Pinpoint the cell where the given text exists, returning its [x, y] midpoint coordinate. 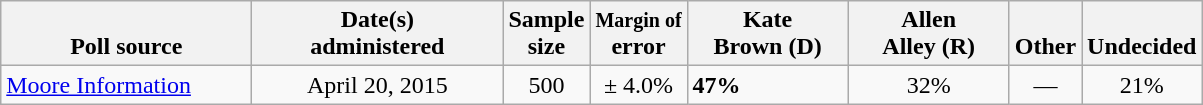
KateBrown (D) [768, 34]
21% [1142, 85]
AllenAlley (R) [928, 34]
Undecided [1142, 34]
Moore Information [126, 85]
Poll source [126, 34]
Margin oferror [638, 34]
Samplesize [546, 34]
Other [1045, 34]
— [1045, 85]
April 20, 2015 [378, 85]
32% [928, 85]
47% [768, 85]
500 [546, 85]
Date(s)administered [378, 34]
± 4.0% [638, 85]
